Return the [X, Y] coordinate for the center point of the cell that contains the specified text.  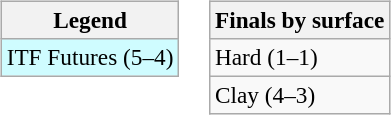
Clay (4–3) [300, 95]
Legend [90, 20]
Finals by surface [300, 20]
Hard (1–1) [300, 57]
ITF Futures (5–4) [90, 57]
